Pinpoint the cell where the given text exists, returning its (X, Y) midpoint coordinate. 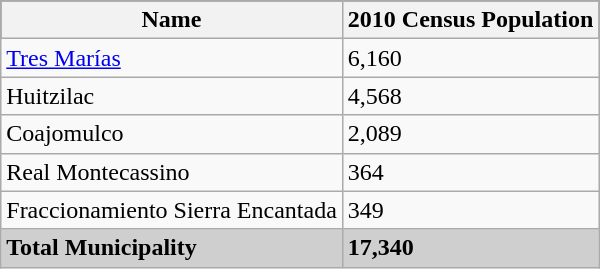
Tres Marías (172, 58)
Name (172, 20)
Total Municipality (172, 248)
Real Montecassino (172, 172)
Coajomulco (172, 134)
Huitzilac (172, 96)
2010 Census Population (470, 20)
364 (470, 172)
349 (470, 210)
2,089 (470, 134)
6,160 (470, 58)
Fraccionamiento Sierra Encantada (172, 210)
4,568 (470, 96)
17,340 (470, 248)
